Identify which cell holds the provided text, then report its [x, y] central coordinate. 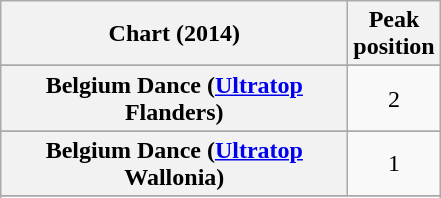
Chart (2014) [174, 34]
Peakposition [394, 34]
1 [394, 164]
Belgium Dance (Ultratop Wallonia) [174, 164]
2 [394, 98]
Belgium Dance (Ultratop Flanders) [174, 98]
